Return the (x, y) coordinate for the center point of the cell that contains the specified text.  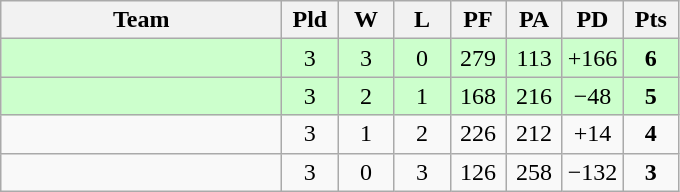
−48 (592, 96)
258 (534, 172)
−132 (592, 172)
5 (651, 96)
Pts (651, 20)
PA (534, 20)
212 (534, 134)
L (422, 20)
PD (592, 20)
+14 (592, 134)
226 (478, 134)
216 (534, 96)
4 (651, 134)
6 (651, 58)
168 (478, 96)
Pld (310, 20)
+166 (592, 58)
W (366, 20)
126 (478, 172)
PF (478, 20)
Team (142, 20)
279 (478, 58)
113 (534, 58)
